Detect which cell encompasses the target text, then output its [x, y] center coordinate. 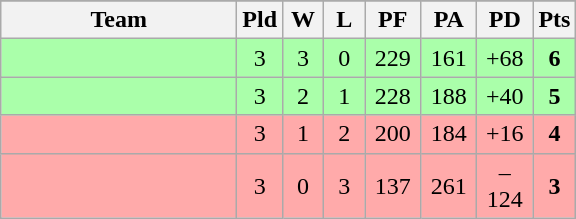
200 [393, 134]
229 [393, 58]
–124 [505, 186]
W [304, 20]
5 [554, 96]
Pts [554, 20]
188 [449, 96]
261 [449, 186]
PA [449, 20]
184 [449, 134]
PD [505, 20]
228 [393, 96]
6 [554, 58]
Pld [260, 20]
161 [449, 58]
PF [393, 20]
Team [119, 20]
4 [554, 134]
+68 [505, 58]
+16 [505, 134]
137 [393, 186]
+40 [505, 96]
L [344, 20]
